For the text-containing cell, return its midpoint in [X, Y] coordinate format. 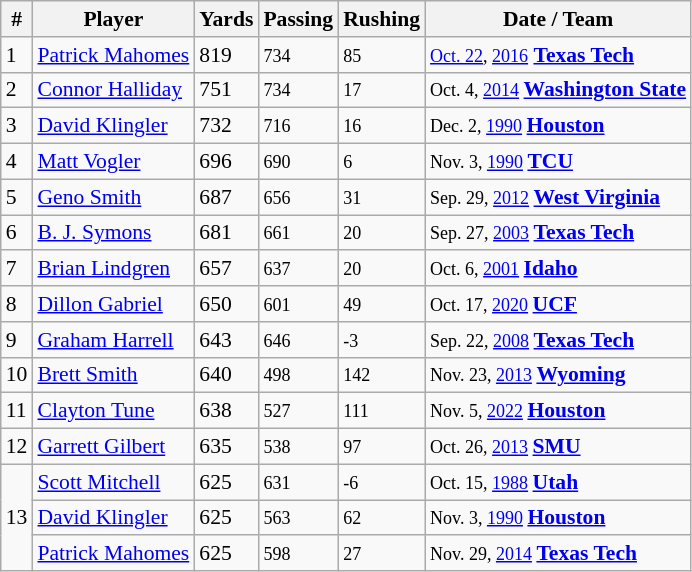
Nov. 5, 2022 Houston [558, 411]
Connor Halliday [113, 90]
17 [382, 90]
601 [298, 304]
62 [382, 518]
1 [17, 55]
527 [298, 411]
661 [298, 233]
5 [17, 197]
Garrett Gilbert [113, 447]
Dillon Gabriel [113, 304]
Scott Mitchell [113, 482]
Date / Team [558, 19]
650 [226, 304]
27 [382, 554]
Nov. 29, 2014 Texas Tech [558, 554]
3 [17, 126]
631 [298, 482]
Clayton Tune [113, 411]
Oct. 26, 2013 SMU [558, 447]
11 [17, 411]
Player [113, 19]
Matt Vogler [113, 162]
643 [226, 340]
Yards [226, 19]
12 [17, 447]
538 [298, 447]
Nov. 23, 2013 Wyoming [558, 375]
656 [298, 197]
638 [226, 411]
696 [226, 162]
563 [298, 518]
Oct. 6, 2001 Idaho [558, 269]
-6 [382, 482]
635 [226, 447]
819 [226, 55]
Geno Smith [113, 197]
Sep. 27, 2003 Texas Tech [558, 233]
Oct. 17, 2020 UCF [558, 304]
# [17, 19]
640 [226, 375]
B. J. Symons [113, 233]
751 [226, 90]
Brett Smith [113, 375]
681 [226, 233]
Brian Lindgren [113, 269]
7 [17, 269]
Graham Harrell [113, 340]
687 [226, 197]
Oct. 15, 1988 Utah [558, 482]
Oct. 22, 2016 Texas Tech [558, 55]
690 [298, 162]
Rushing [382, 19]
646 [298, 340]
Sep. 22, 2008 Texas Tech [558, 340]
-3 [382, 340]
13 [17, 518]
111 [382, 411]
732 [226, 126]
Nov. 3, 1990 TCU [558, 162]
598 [298, 554]
Nov. 3, 1990 Houston [558, 518]
142 [382, 375]
Passing [298, 19]
Dec. 2, 1990 Houston [558, 126]
4 [17, 162]
31 [382, 197]
Oct. 4, 2014 Washington State [558, 90]
16 [382, 126]
657 [226, 269]
2 [17, 90]
9 [17, 340]
8 [17, 304]
49 [382, 304]
Sep. 29, 2012 West Virginia [558, 197]
10 [17, 375]
498 [298, 375]
85 [382, 55]
716 [298, 126]
637 [298, 269]
97 [382, 447]
